Extract the [X, Y] coordinate from the center of the cell holding the provided text.  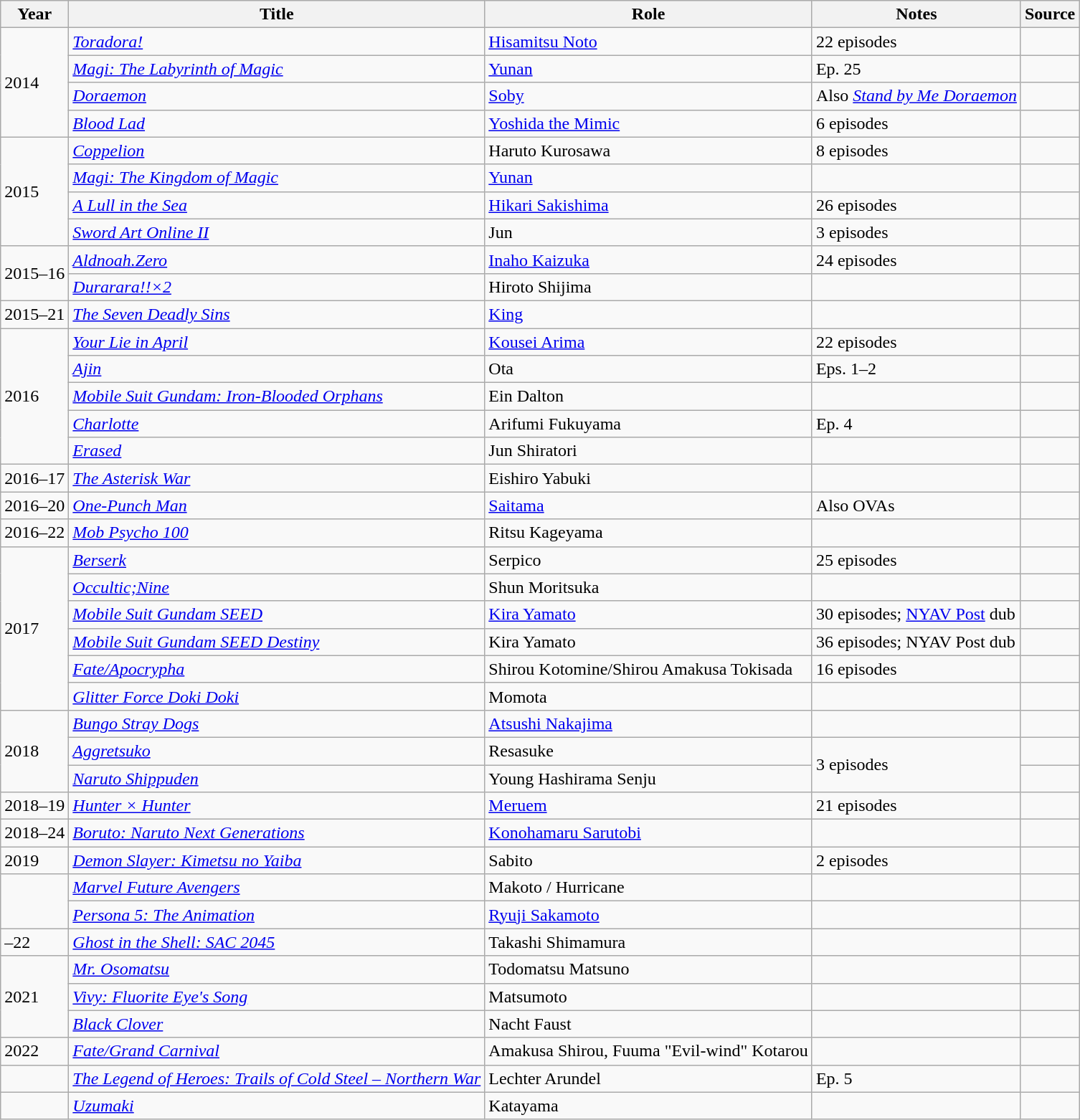
Marvel Future Avengers [277, 888]
Amakusa Shirou, Fuuma "Evil-wind" Kotarou [648, 1051]
Toradora! [277, 42]
Source [1050, 14]
Ep. 25 [916, 69]
2019 [34, 860]
Kousei Arima [648, 342]
Hisamitsu Noto [648, 42]
Konohamaru Sarutobi [648, 833]
Mobile Suit Gundam: Iron-Blooded Orphans [277, 397]
Ep. 4 [916, 424]
Notes [916, 14]
Ritsu Kageyama [648, 533]
2018 [34, 751]
Durarara!!×2 [277, 287]
Sabito [648, 860]
Fate/Apocrypha [277, 669]
Charlotte [277, 424]
2015–21 [34, 314]
Takashi Shimamura [648, 942]
2 episodes [916, 860]
King [648, 314]
2021 [34, 997]
2016–17 [34, 478]
16 episodes [916, 669]
2016 [34, 397]
Ajin [277, 369]
Katayama [648, 1106]
Occultic;Nine [277, 587]
Serpico [648, 560]
Black Clover [277, 1024]
Title [277, 14]
Ota [648, 369]
Resasuke [648, 751]
Soby [648, 96]
2022 [34, 1051]
Also OVAs [916, 506]
Vivy: Fluorite Eye's Song [277, 997]
Meruem [648, 806]
The Seven Deadly Sins [277, 314]
Ep. 5 [916, 1078]
–22 [34, 942]
Mobile Suit Gundam SEED Destiny [277, 642]
Saitama [648, 506]
Jun [648, 232]
Demon Slayer: Kimetsu no Yaiba [277, 860]
Eps. 1–2 [916, 369]
Mr. Osomatsu [277, 969]
Todomatsu Matsuno [648, 969]
A Lull in the Sea [277, 205]
Atsushi Nakajima [648, 723]
Role [648, 14]
Matsumoto [648, 997]
2017 [34, 628]
Berserk [277, 560]
The Legend of Heroes: Trails of Cold Steel – Northern War [277, 1078]
Glitter Force Doki Doki [277, 696]
Ghost in the Shell: SAC 2045 [277, 942]
Haruto Kurosawa [648, 151]
Also Stand by Me Doraemon [916, 96]
Momota [648, 696]
Year [34, 14]
Lechter Arundel [648, 1078]
Magi: The Labyrinth of Magic [277, 69]
Aggretsuko [277, 751]
Eishiro Yabuki [648, 478]
Shirou Kotomine/Shirou Amakusa Tokisada [648, 669]
Arifumi Fukuyama [648, 424]
2016–20 [34, 506]
Erased [277, 451]
36 episodes; NYAV Post dub [916, 642]
Aldnoah.Zero [277, 260]
8 episodes [916, 151]
Your Lie in April [277, 342]
Jun Shiratori [648, 451]
Mob Psycho 100 [277, 533]
Persona 5: The Animation [277, 915]
Ryuji Sakamoto [648, 915]
2014 [34, 82]
Fate/Grand Carnival [277, 1051]
Sword Art Online II [277, 232]
Hikari Sakishima [648, 205]
Shun Moritsuka [648, 587]
One-Punch Man [277, 506]
30 episodes; NYAV Post dub [916, 614]
25 episodes [916, 560]
Nacht Faust [648, 1024]
2018–24 [34, 833]
Hiroto Shijima [648, 287]
Coppelion [277, 151]
Yoshida the Mimic [648, 123]
24 episodes [916, 260]
Magi: The Kingdom of Magic [277, 178]
Naruto Shippuden [277, 778]
Ein Dalton [648, 397]
Makoto / Hurricane [648, 888]
Uzumaki [277, 1106]
Hunter × Hunter [277, 806]
Inaho Kaizuka [648, 260]
6 episodes [916, 123]
Bungo Stray Dogs [277, 723]
2018–19 [34, 806]
The Asterisk War [277, 478]
Mobile Suit Gundam SEED [277, 614]
2016–22 [34, 533]
21 episodes [916, 806]
Blood Lad [277, 123]
Young Hashirama Senju [648, 778]
Boruto: Naruto Next Generations [277, 833]
2015–16 [34, 273]
26 episodes [916, 205]
2015 [34, 191]
Doraemon [277, 96]
